Search for the cell housing the specified text and yield its (x, y) center coordinate. 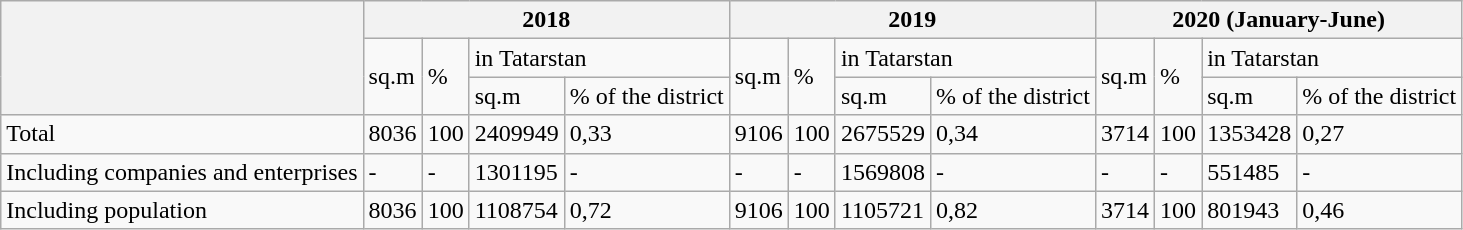
1105721 (882, 210)
Including companies and enterprises (182, 172)
0,27 (1380, 134)
1569808 (882, 172)
2019 (912, 20)
2409949 (516, 134)
Total (182, 134)
0,34 (1012, 134)
0,82 (1012, 210)
0,72 (646, 210)
2018 (546, 20)
1108754 (516, 210)
551485 (1250, 172)
0,33 (646, 134)
1301195 (516, 172)
Including population (182, 210)
0,46 (1380, 210)
801943 (1250, 210)
1353428 (1250, 134)
2675529 (882, 134)
2020 (January-June) (1278, 20)
